Return the (X, Y) coordinate for the center point of the cell that contains the specified text.  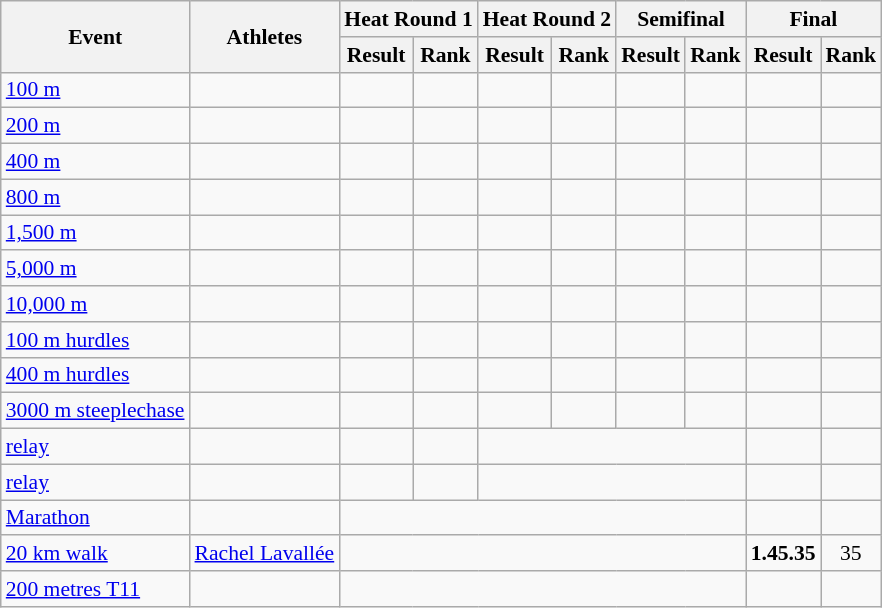
Heat Round 1 (408, 19)
1,500 m (96, 233)
35 (852, 554)
200 m (96, 126)
Marathon (96, 518)
1.45.35 (784, 554)
100 m (96, 90)
Athletes (265, 36)
400 m hurdles (96, 375)
10,000 m (96, 304)
400 m (96, 162)
5,000 m (96, 269)
Heat Round 2 (547, 19)
20 km walk (96, 554)
100 m hurdles (96, 340)
Semifinal (680, 19)
200 metres T11 (96, 589)
Event (96, 36)
Rachel Lavallée (265, 554)
800 m (96, 197)
Final (814, 19)
3000 m steeplechase (96, 411)
